Capture the cell that displays the provided text and extract its (X, Y) central coordinate. 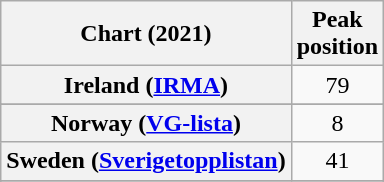
Ireland (IRMA) (146, 85)
Sweden (Sverigetopplistan) (146, 161)
Norway (VG-lista) (146, 123)
8 (337, 123)
Chart (2021) (146, 34)
79 (337, 85)
Peakposition (337, 34)
41 (337, 161)
